From the cell containing the given text, extract its center point as (X, Y) coordinate. 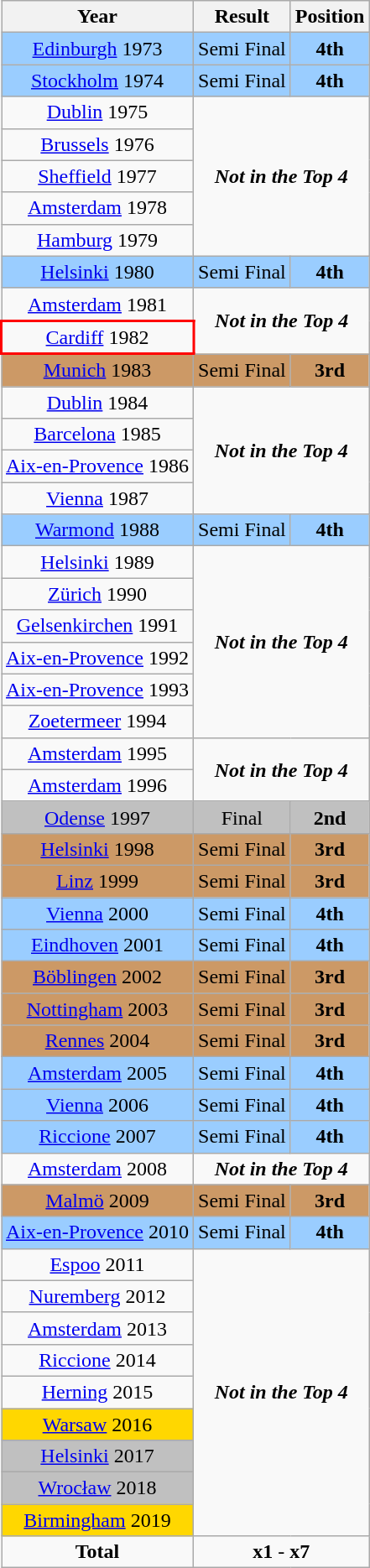
Helsinki 2017 (97, 1456)
x1 - x7 (282, 1552)
Cardiff 1982 (97, 337)
Wrocław 2018 (97, 1488)
Gelsenkirchen 1991 (97, 626)
Nuremberg 2012 (97, 1296)
Hamburg 1979 (97, 240)
Brussels 1976 (97, 144)
Aix-en-Provence 1986 (97, 466)
Vienna 2000 (97, 914)
Helsinki 1989 (97, 562)
Dublin 1975 (97, 112)
Munich 1983 (97, 371)
Aix-en-Provence 1993 (97, 690)
Amsterdam 2005 (97, 1073)
Zoetermeer 1994 (97, 721)
Warsaw 2016 (97, 1424)
Amsterdam 2013 (97, 1328)
Riccione 2007 (97, 1137)
Barcelona 1985 (97, 435)
Rennes 2004 (97, 1041)
Sheffield 1977 (97, 176)
Linz 1999 (97, 881)
Position (330, 17)
Dublin 1984 (97, 402)
Zürich 1990 (97, 594)
Odense 1997 (97, 817)
2nd (330, 817)
Edinburgh 1973 (97, 49)
Nottingham 2003 (97, 1009)
Amsterdam 1978 (97, 208)
Birmingham 2019 (97, 1520)
Stockholm 1974 (97, 81)
Herning 2015 (97, 1392)
Warmond 1988 (97, 530)
Final (242, 817)
Böblingen 2002 (97, 977)
Riccione 2014 (97, 1360)
Amsterdam 1995 (97, 753)
Helsinki 1998 (97, 849)
Espoo 2011 (97, 1264)
Eindhoven 2001 (97, 945)
Malmö 2009 (97, 1201)
Result (242, 17)
Aix-en-Provence 1992 (97, 658)
Amsterdam 1996 (97, 785)
Vienna 1987 (97, 498)
Year (97, 17)
Aix-en-Provence 2010 (97, 1232)
Amsterdam 2008 (97, 1169)
Vienna 2006 (97, 1105)
Total (97, 1552)
Amsterdam 1981 (97, 304)
Helsinki 1980 (97, 272)
